Locate the cell with the specified text and output its (x, y) center coordinate. 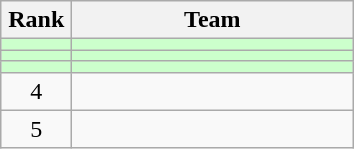
5 (36, 129)
Rank (36, 20)
4 (36, 91)
Team (212, 20)
